Search for the cell housing the specified text and yield its (x, y) center coordinate. 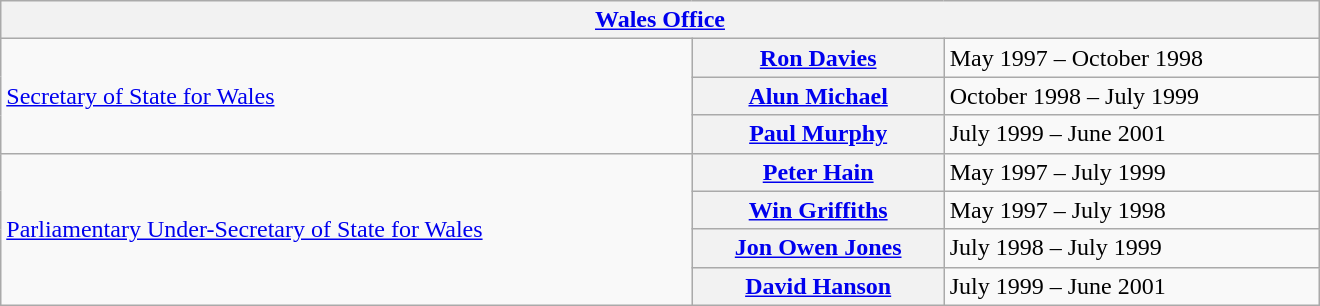
Peter Hain (818, 172)
October 1998 – July 1999 (1132, 96)
May 1997 – October 1998 (1132, 58)
May 1997 – July 1998 (1132, 210)
David Hanson (818, 286)
Ron Davies (818, 58)
Win Griffiths (818, 210)
Jon Owen Jones (818, 248)
July 1998 – July 1999 (1132, 248)
Wales Office (660, 20)
Alun Michael (818, 96)
Parliamentary Under-Secretary of State for Wales (346, 229)
Secretary of State for Wales (346, 96)
May 1997 – July 1999 (1132, 172)
Paul Murphy (818, 134)
